Identify which cell holds the provided text, then report its (X, Y) central coordinate. 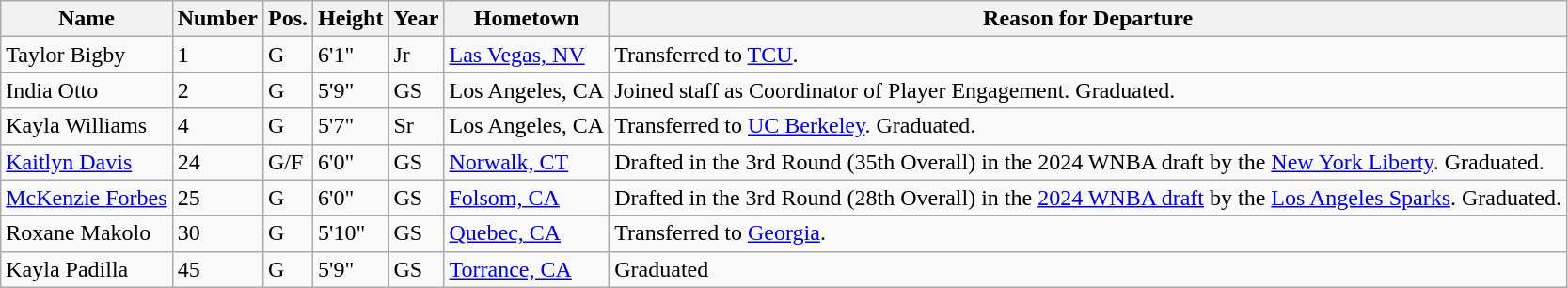
25 (217, 198)
Folsom, CA (527, 198)
Kayla Padilla (87, 269)
Hometown (527, 19)
Graduated (1088, 269)
Drafted in the 3rd Round (35th Overall) in the 2024 WNBA draft by the New York Liberty. Graduated. (1088, 162)
Sr (416, 126)
Name (87, 19)
1 (217, 55)
Transferred to Georgia. (1088, 233)
Roxane Makolo (87, 233)
Jr (416, 55)
McKenzie Forbes (87, 198)
24 (217, 162)
Transferred to UC Berkeley. Graduated. (1088, 126)
5'7" (351, 126)
Height (351, 19)
Year (416, 19)
G/F (288, 162)
5'10" (351, 233)
Reason for Departure (1088, 19)
4 (217, 126)
Drafted in the 3rd Round (28th Overall) in the 2024 WNBA draft by the Los Angeles Sparks. Graduated. (1088, 198)
Kaitlyn Davis (87, 162)
Number (217, 19)
2 (217, 90)
Torrance, CA (527, 269)
Taylor Bigby (87, 55)
6'1" (351, 55)
Quebec, CA (527, 233)
India Otto (87, 90)
Kayla Williams (87, 126)
30 (217, 233)
Joined staff as Coordinator of Player Engagement. Graduated. (1088, 90)
45 (217, 269)
Las Vegas, NV (527, 55)
Norwalk, CT (527, 162)
Pos. (288, 19)
Transferred to TCU. (1088, 55)
